Pinpoint the cell where the given text exists, returning its [x, y] midpoint coordinate. 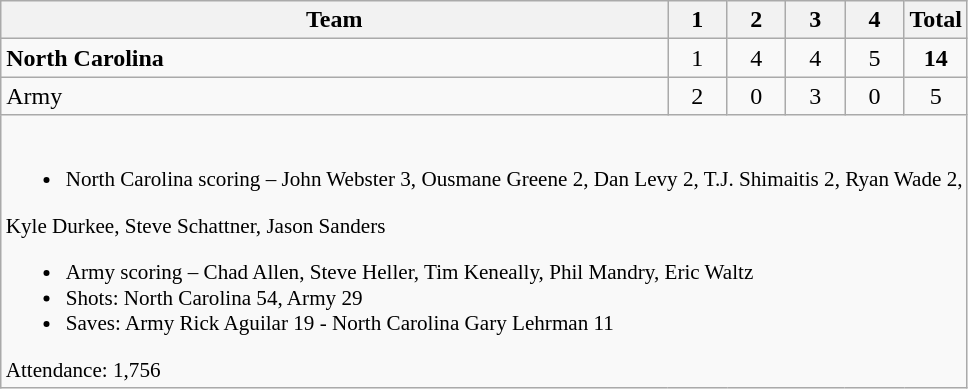
Team [334, 20]
14 [936, 58]
Total [936, 20]
Army [334, 96]
North Carolina [334, 58]
